Pinpoint the cell where the given text exists, returning its [X, Y] midpoint coordinate. 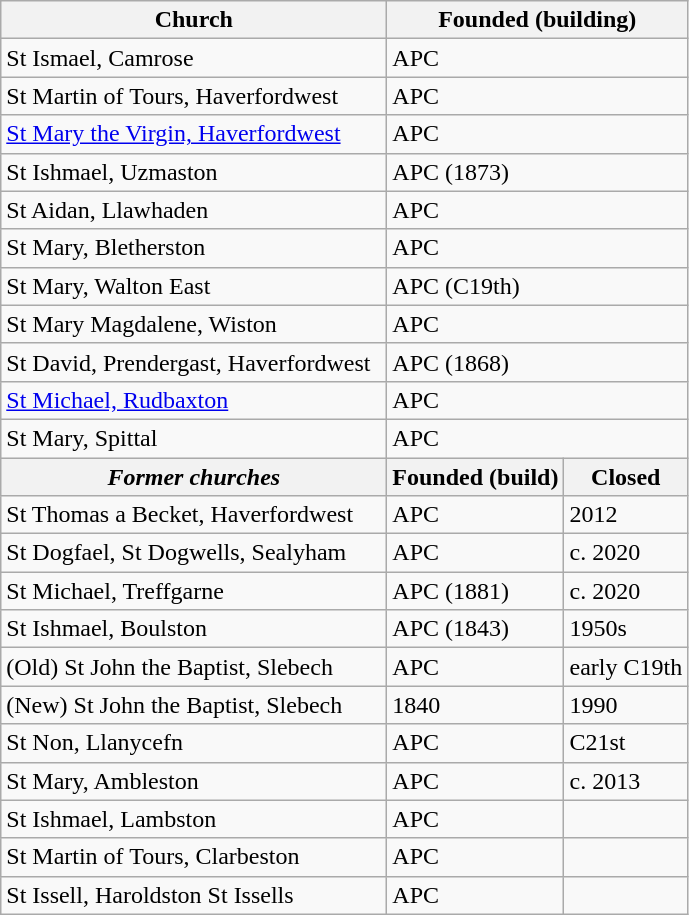
Closed [626, 477]
St Mary Magdalene, Wiston [194, 324]
APC (1868) [538, 362]
Former churches [194, 477]
St Mary, Ambleston [194, 781]
St Michael, Rudbaxton [194, 400]
early C19th [626, 667]
St Dogfael, St Dogwells, Sealyham [194, 553]
St Aidan, Llawhaden [194, 210]
St David, Prendergast, Haverfordwest [194, 362]
St Mary, Bletherston [194, 248]
St Mary, Walton East [194, 286]
St Mary, Spittal [194, 438]
APC (C19th) [538, 286]
St Ishmael, Uzmaston [194, 172]
St Martin of Tours, Clarbeston [194, 857]
APC (1873) [538, 172]
St Non, Llanycefn [194, 743]
Church [194, 20]
St Mary the Virgin, Haverfordwest [194, 134]
St Issell, Haroldston St Issells [194, 895]
(New) St John the Baptist, Slebech [194, 705]
St Ishmael, Lambston [194, 819]
APC (1843) [476, 629]
APC (1881) [476, 591]
2012 [626, 515]
St Thomas a Becket, Haverfordwest [194, 515]
St Martin of Tours, Haverfordwest [194, 96]
St Michael, Treffgarne [194, 591]
St Ismael, Camrose [194, 58]
c. 2013 [626, 781]
1950s [626, 629]
C21st [626, 743]
St Ishmael, Boulston [194, 629]
1840 [476, 705]
1990 [626, 705]
(Old) St John the Baptist, Slebech [194, 667]
Founded (building) [538, 20]
Founded (build) [476, 477]
